Provide the [x, y] coordinate of the cell's center where the given text is located.  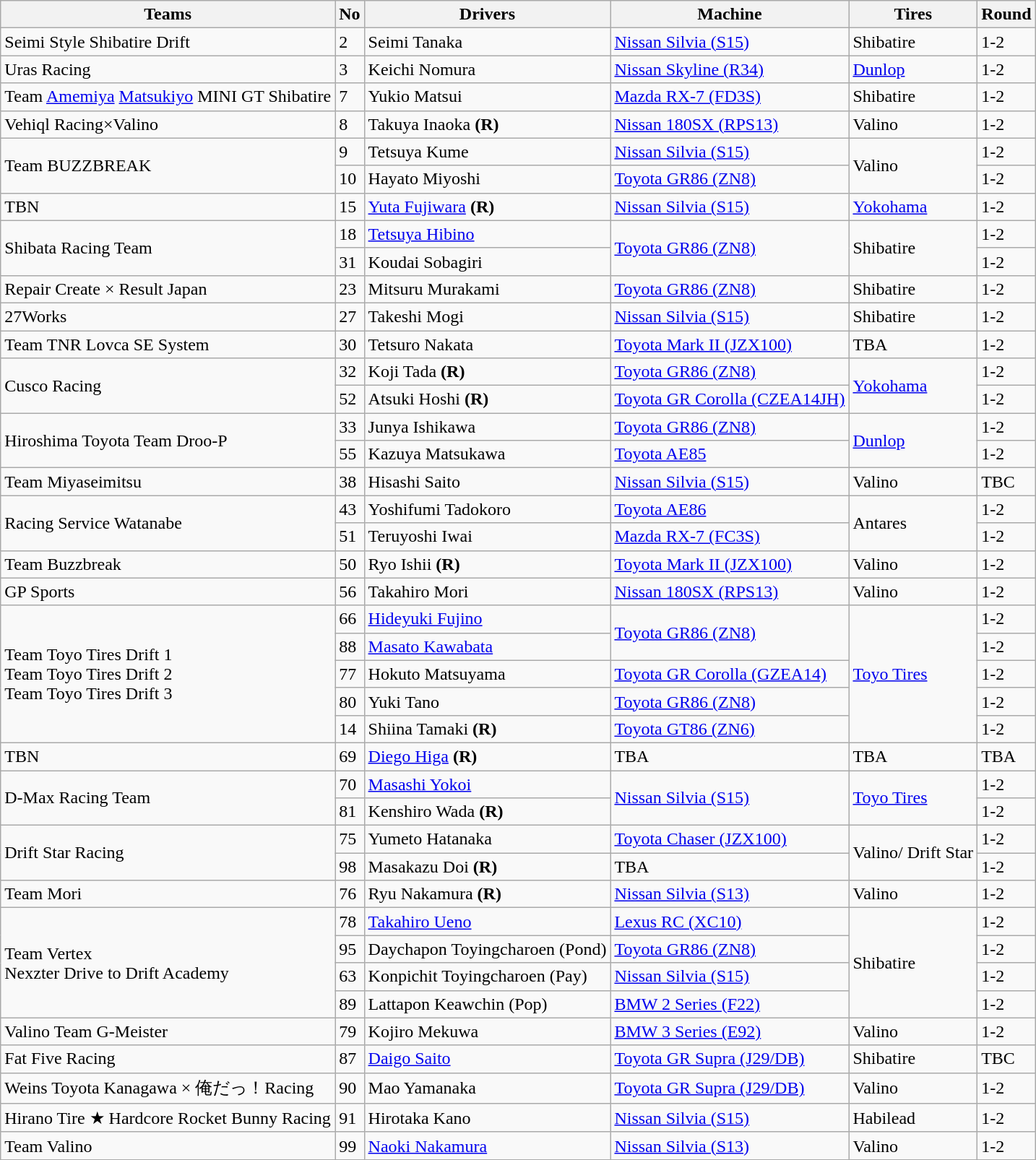
55 [350, 454]
Mao Yamanaka [487, 1088]
Ryu Nakamura (R) [487, 894]
Toyota GT86 (ZN6) [730, 729]
33 [350, 427]
23 [350, 289]
70 [350, 784]
Shibata Racing Team [168, 248]
Yukio Matsui [487, 97]
14 [350, 729]
Toyota AE85 [730, 454]
18 [350, 234]
95 [350, 949]
Masato Kawabata [487, 646]
Weins Toyota Kanagawa × 俺だっ！Racing [168, 1088]
50 [350, 564]
Vehiql Racing×Valino [168, 124]
Toyota GR Corolla (GZEA14) [730, 674]
Daigo Saito [487, 1059]
69 [350, 756]
Toyota Chaser (JZX100) [730, 839]
Hideyuki Fujino [487, 619]
27Works [168, 316]
Tetsuya Hibino [487, 234]
Hirano Tire ★ Hardcore Rocket Bunny Racing [168, 1118]
15 [350, 207]
3 [350, 69]
Hisashi Saito [487, 482]
Shiina Tamaki (R) [487, 729]
52 [350, 399]
Kenshiro Wada (R) [487, 812]
Masashi Yokoi [487, 784]
8 [350, 124]
GP Sports [168, 592]
Team BUZZBREAK [168, 165]
Fat Five Racing [168, 1059]
Seimi Style Shibatire Drift [168, 42]
Ryo Ishii (R) [487, 564]
30 [350, 345]
Masakazu Doi (R) [487, 867]
Yuki Tano [487, 701]
88 [350, 646]
Team Miyaseimitsu [168, 482]
D-Max Racing Team [168, 797]
56 [350, 592]
Lexus RC (XC10) [730, 922]
Junya Ishikawa [487, 427]
Atsuki Hoshi (R) [487, 399]
91 [350, 1118]
Yuta Fujiwara (R) [487, 207]
Koudai Sobagiri [487, 261]
Teruyoshi Iwai [487, 537]
Nissan Skyline (R34) [730, 69]
51 [350, 537]
Valino/ Drift Star [913, 853]
No [350, 14]
Repair Create × Result Japan [168, 289]
76 [350, 894]
Tetsuro Nakata [487, 345]
87 [350, 1059]
Team VertexNexzter Drive to Drift Academy [168, 963]
43 [350, 509]
63 [350, 977]
78 [350, 922]
Diego Higa (R) [487, 756]
Team Toyo Tires Drift 1Team Toyo Tires Drift 2Team Toyo Tires Drift 3 [168, 674]
81 [350, 812]
Round [1006, 14]
Racing Service Watanabe [168, 523]
Koji Tada (R) [487, 372]
7 [350, 97]
89 [350, 1004]
Toyota GR Corolla (CZEA14JH) [730, 399]
99 [350, 1146]
Habilead [913, 1118]
Takuya Inaoka (R) [487, 124]
Valino Team G-Meister [168, 1031]
Yoshifumi Tadokoro [487, 509]
77 [350, 674]
Team Amemiya Matsukiyo MINI GT Shibatire [168, 97]
Drift Star Racing [168, 853]
Hayato Miyoshi [487, 179]
27 [350, 316]
Mitsuru Murakami [487, 289]
66 [350, 619]
79 [350, 1031]
Toyota AE86 [730, 509]
Tetsuya Kume [487, 152]
9 [350, 152]
Takeshi Mogi [487, 316]
Team Valino [168, 1146]
80 [350, 701]
10 [350, 179]
Takahiro Ueno [487, 922]
90 [350, 1088]
Tires [913, 14]
Mazda RX-7 (FC3S) [730, 537]
32 [350, 372]
98 [350, 867]
Drivers [487, 14]
Lattapon Keawchin (Pop) [487, 1004]
Cusco Racing [168, 386]
38 [350, 482]
Uras Racing [168, 69]
Kazuya Matsukawa [487, 454]
Kojiro Mekuwa [487, 1031]
Hokuto Matsuyama [487, 674]
Machine [730, 14]
Antares [913, 523]
Naoki Nakamura [487, 1146]
Mazda RX-7 (FD3S) [730, 97]
Seimi Tanaka [487, 42]
BMW 2 Series (F22) [730, 1004]
BMW 3 Series (E92) [730, 1031]
Hiroshima Toyota Team Droo-P [168, 441]
Daychapon Toyingcharoen (Pond) [487, 949]
Team Buzzbreak [168, 564]
Yumeto Hatanaka [487, 839]
Team Mori [168, 894]
Takahiro Mori [487, 592]
Hirotaka Kano [487, 1118]
75 [350, 839]
2 [350, 42]
Teams [168, 14]
Team TNR Lovca SE System [168, 345]
Konpichit Toyingcharoen (Pay) [487, 977]
31 [350, 261]
Keichi Nomura [487, 69]
